Return (X, Y) of the center of cell containing provided text 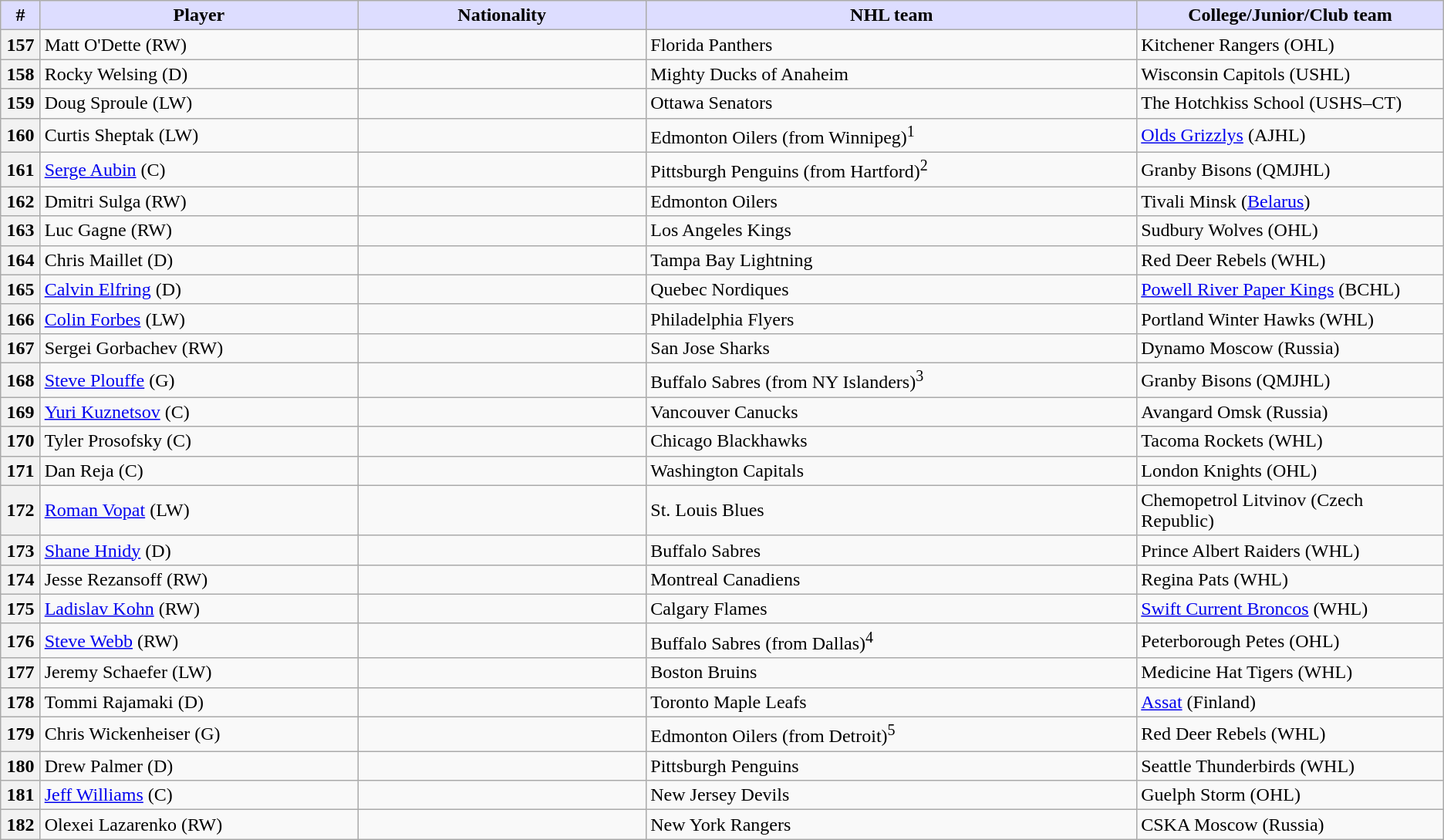
166 (20, 319)
San Jose Sharks (892, 348)
182 (20, 825)
165 (20, 289)
Vancouver Canucks (892, 412)
New York Rangers (892, 825)
Tacoma Rockets (WHL) (1290, 441)
Tommi Rajamaki (D) (199, 702)
157 (20, 45)
Pittsburgh Penguins (892, 766)
Calgary Flames (892, 609)
158 (20, 74)
Swift Current Broncos (WHL) (1290, 609)
172 (20, 511)
Olds Grizzlys (AJHL) (1290, 136)
Curtis Sheptak (LW) (199, 136)
Dmitri Sulga (RW) (199, 201)
161 (20, 170)
Chemopetrol Litvinov (Czech Republic) (1290, 511)
Peterborough Petes (OHL) (1290, 640)
Washington Capitals (892, 471)
Serge Aubin (C) (199, 170)
159 (20, 103)
167 (20, 348)
169 (20, 412)
The Hotchkiss School (USHS–CT) (1290, 103)
180 (20, 766)
Tampa Bay Lightning (892, 260)
Wisconsin Capitols (USHL) (1290, 74)
Guelph Storm (OHL) (1290, 795)
Colin Forbes (LW) (199, 319)
Chicago Blackhawks (892, 441)
Player (199, 15)
Calvin Elfring (D) (199, 289)
174 (20, 579)
Shane Hnidy (D) (199, 550)
Buffalo Sabres (from NY Islanders)3 (892, 380)
Mighty Ducks of Anaheim (892, 74)
170 (20, 441)
Tivali Minsk (Belarus) (1290, 201)
Rocky Welsing (D) (199, 74)
Seattle Thunderbirds (WHL) (1290, 766)
Quebec Nordiques (892, 289)
Yuri Kuznetsov (C) (199, 412)
Olexei Lazarenko (RW) (199, 825)
160 (20, 136)
Dynamo Moscow (Russia) (1290, 348)
178 (20, 702)
177 (20, 673)
162 (20, 201)
Regina Pats (WHL) (1290, 579)
NHL team (892, 15)
173 (20, 550)
Doug Sproule (LW) (199, 103)
London Knights (OHL) (1290, 471)
Matt O'Dette (RW) (199, 45)
Chris Maillet (D) (199, 260)
179 (20, 734)
Toronto Maple Leafs (892, 702)
Buffalo Sabres (892, 550)
176 (20, 640)
CSKA Moscow (Russia) (1290, 825)
Jeremy Schaefer (LW) (199, 673)
St. Louis Blues (892, 511)
175 (20, 609)
Ladislav Kohn (RW) (199, 609)
Steve Webb (RW) (199, 640)
Jesse Rezansoff (RW) (199, 579)
Pittsburgh Penguins (from Hartford)2 (892, 170)
Jeff Williams (C) (199, 795)
Edmonton Oilers (from Winnipeg)1 (892, 136)
Portland Winter Hawks (WHL) (1290, 319)
Tyler Prosofsky (C) (199, 441)
Montreal Canadiens (892, 579)
# (20, 15)
Drew Palmer (D) (199, 766)
Steve Plouffe (G) (199, 380)
Florida Panthers (892, 45)
Roman Vopat (LW) (199, 511)
168 (20, 380)
Prince Albert Raiders (WHL) (1290, 550)
Avangard Omsk (Russia) (1290, 412)
Edmonton Oilers (from Detroit)5 (892, 734)
Boston Bruins (892, 673)
Chris Wickenheiser (G) (199, 734)
Sudbury Wolves (OHL) (1290, 231)
Powell River Paper Kings (BCHL) (1290, 289)
164 (20, 260)
163 (20, 231)
Dan Reja (C) (199, 471)
Los Angeles Kings (892, 231)
Nationality (502, 15)
Edmonton Oilers (892, 201)
Medicine Hat Tigers (WHL) (1290, 673)
Sergei Gorbachev (RW) (199, 348)
Buffalo Sabres (from Dallas)4 (892, 640)
Luc Gagne (RW) (199, 231)
Ottawa Senators (892, 103)
Philadelphia Flyers (892, 319)
181 (20, 795)
College/Junior/Club team (1290, 15)
Assat (Finland) (1290, 702)
Kitchener Rangers (OHL) (1290, 45)
171 (20, 471)
New Jersey Devils (892, 795)
